Find where the given text appears and provide that cell's center as (x, y) coordinate. 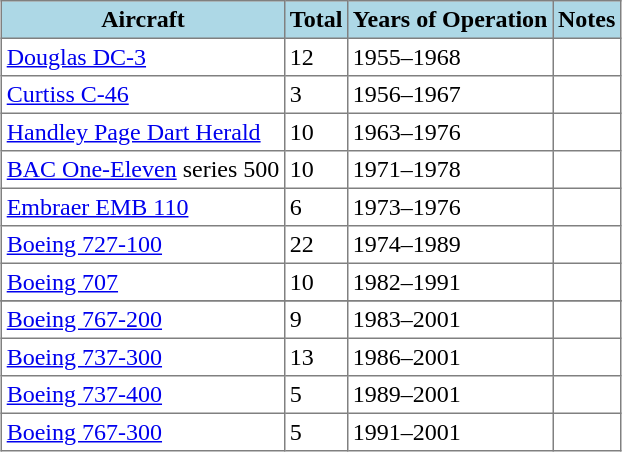
Boeing 737-400 (142, 395)
13 (316, 357)
1989–2001 (450, 395)
22 (316, 245)
1971–1978 (450, 170)
BAC One-Eleven series 500 (142, 170)
Boeing 767-200 (142, 320)
Curtiss C-46 (142, 95)
Embraer EMB 110 (142, 207)
Handley Page Dart Herald (142, 132)
1991–2001 (450, 432)
1963–1976 (450, 132)
1986–2001 (450, 357)
Boeing 727-100 (142, 245)
Boeing 767-300 (142, 432)
6 (316, 207)
1982–1991 (450, 282)
Total (316, 20)
9 (316, 320)
1955–1968 (450, 57)
Aircraft (142, 20)
Notes (587, 20)
Years of Operation (450, 20)
1983–2001 (450, 320)
12 (316, 57)
Boeing 737-300 (142, 357)
3 (316, 95)
1973–1976 (450, 207)
Boeing 707 (142, 282)
1956–1967 (450, 95)
1974–1989 (450, 245)
Douglas DC-3 (142, 57)
